Determine the (x, y) coordinate at the center of the cell enclosing the given text.  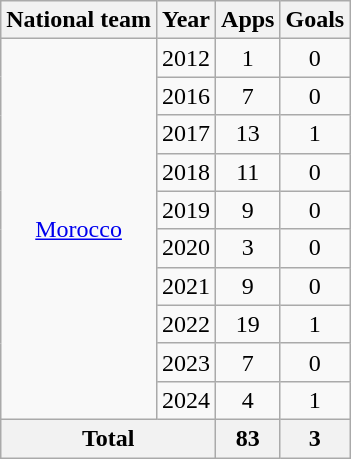
2021 (186, 286)
2023 (186, 362)
Total (108, 438)
Goals (315, 20)
2024 (186, 400)
83 (248, 438)
2017 (186, 134)
11 (248, 172)
Morocco (79, 230)
2012 (186, 58)
2022 (186, 324)
4 (248, 400)
2020 (186, 248)
National team (79, 20)
13 (248, 134)
2019 (186, 210)
2018 (186, 172)
Year (186, 20)
2016 (186, 96)
19 (248, 324)
Apps (248, 20)
